Locate the cell with the specified text and output its (X, Y) center coordinate. 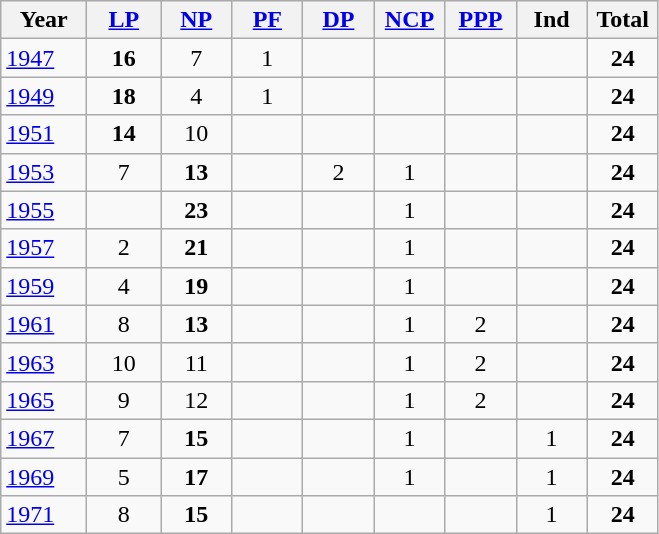
NCP (410, 20)
18 (124, 96)
1969 (44, 477)
12 (196, 400)
1965 (44, 400)
17 (196, 477)
5 (124, 477)
11 (196, 362)
PF (268, 20)
NP (196, 20)
1947 (44, 58)
1967 (44, 438)
1959 (44, 286)
1951 (44, 134)
1953 (44, 172)
Ind (552, 20)
1971 (44, 515)
1963 (44, 362)
23 (196, 210)
PPP (480, 20)
Year (44, 20)
16 (124, 58)
9 (124, 400)
DP (338, 20)
14 (124, 134)
Total (622, 20)
1949 (44, 96)
19 (196, 286)
21 (196, 248)
1955 (44, 210)
LP (124, 20)
1957 (44, 248)
1961 (44, 324)
